Identify which cell holds the provided text, then report its [x, y] central coordinate. 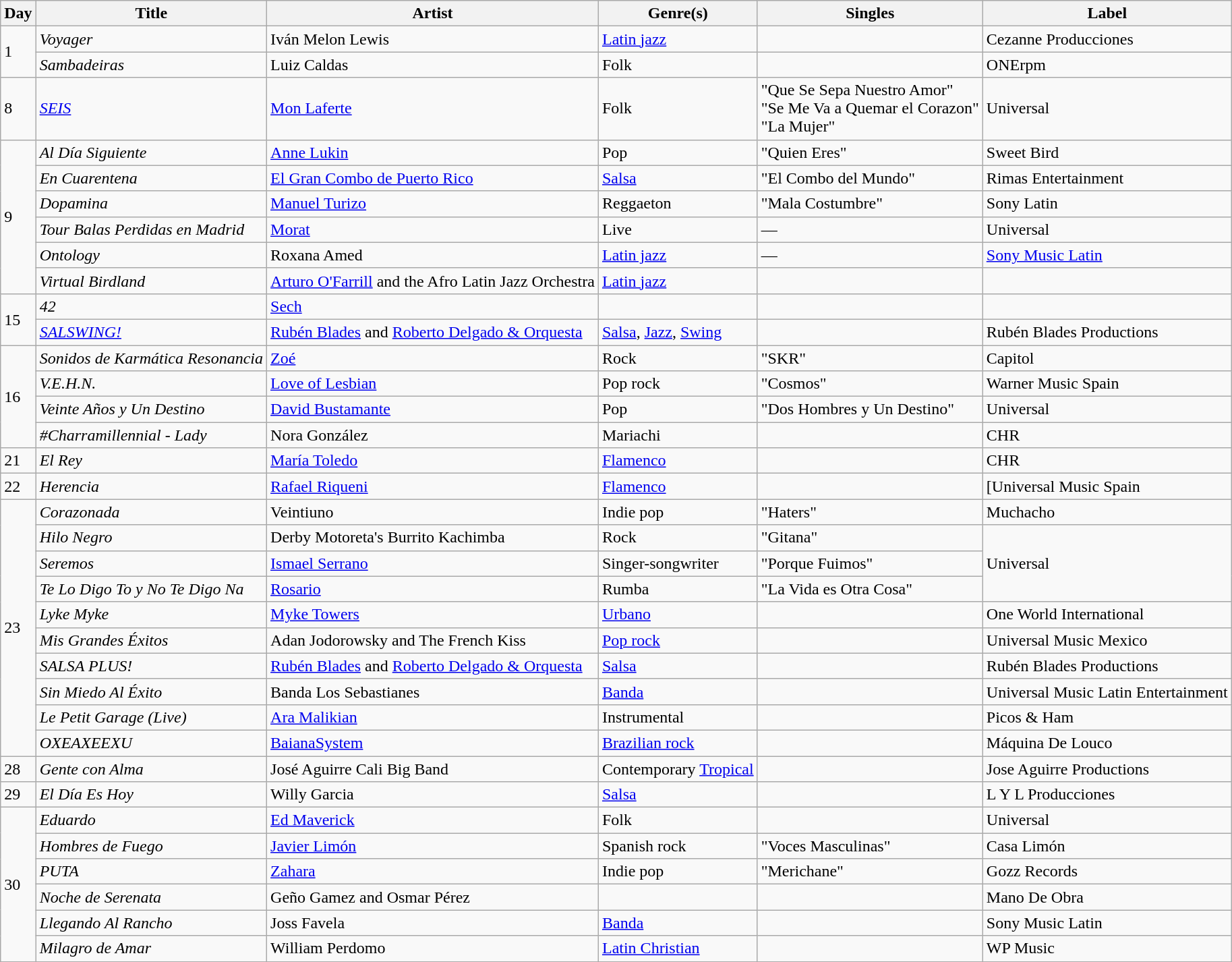
Ismael Serrano [433, 563]
Mon Laferte [433, 109]
Spanish rock [678, 846]
30 [18, 884]
"Haters" [870, 512]
Cezanne Producciones [1107, 39]
Joss Favela [433, 923]
Contemporary Tropical [678, 768]
Brazilian rock [678, 743]
El Gran Combo de Puerto Rico [433, 178]
Roxana Amed [433, 255]
Universal Music Mexico [1107, 640]
Capitol [1107, 358]
David Bustamante [433, 409]
Adan Jodorowsky and The French Kiss [433, 640]
Herencia [151, 486]
Morat [433, 229]
Gente con Alma [151, 768]
Manuel Turizo [433, 204]
Le Petit Garage (Live) [151, 717]
42 [151, 306]
Javier Limón [433, 846]
ONErpm [1107, 65]
Mariachi [678, 435]
29 [18, 795]
"Dos Hombres y Un Destino" [870, 409]
Zoé [433, 358]
Ed Maverick [433, 820]
"Porque Fuimos" [870, 563]
Tour Balas Perdidas en Madrid [151, 229]
Sony Latin [1107, 204]
8 [18, 109]
Reggaeton [678, 204]
María Toledo [433, 461]
28 [18, 768]
Sin Miedo Al Éxito [151, 691]
Banda Los Sebastianes [433, 691]
Zahara [433, 872]
Mis Grandes Éxitos [151, 640]
SEIS [151, 109]
Te Lo Digo To y No Te Digo Na [151, 589]
PUTA [151, 872]
Sweet Bird [1107, 152]
Live [678, 229]
Veinte Años y Un Destino [151, 409]
Eduardo [151, 820]
Rosario [433, 589]
Luiz Caldas [433, 65]
Singer-songwriter [678, 563]
Myke Towers [433, 615]
Willy Garcia [433, 795]
Ontology [151, 255]
Sech [433, 306]
22 [18, 486]
Label [1107, 13]
Arturo O'Farrill and the Afro Latin Jazz Orchestra [433, 281]
1 [18, 52]
SALSA PLUS! [151, 666]
"Mala Costumbre" [870, 204]
Rimas Entertainment [1107, 178]
"Gitana" [870, 538]
Casa Limón [1107, 846]
Warner Music Spain [1107, 384]
Derby Motoreta's Burrito Kachimba [433, 538]
"Quien Eres" [870, 152]
Sambadeiras [151, 65]
José Aguirre Cali Big Band [433, 768]
Day [18, 13]
Dopamina [151, 204]
Máquina De Louco [1107, 743]
"Voces Masculinas" [870, 846]
9 [18, 217]
One World International [1107, 615]
Seremos [151, 563]
Instrumental [678, 717]
William Perdomo [433, 949]
"La Vida es Otra Cosa" [870, 589]
El Rey [151, 461]
Iván Melon Lewis [433, 39]
Llegando Al Rancho [151, 923]
Ara Malikian [433, 717]
OXEAXEEXU [151, 743]
Mano De Obra [1107, 897]
Gozz Records [1107, 872]
Milagro de Amar [151, 949]
En Cuarentena [151, 178]
Voyager [151, 39]
Sonidos de Karmática Resonancia [151, 358]
Latin Christian [678, 949]
Noche de Serenata [151, 897]
Anne Lukin [433, 152]
Genre(s) [678, 13]
"Cosmos" [870, 384]
Virtual Birdland [151, 281]
Al Día Siguiente [151, 152]
Lyke Myke [151, 615]
BaianaSystem [433, 743]
Corazonada [151, 512]
#Charramillennial - Lady [151, 435]
Muchacho [1107, 512]
[Universal Music Spain [1107, 486]
Veintiuno [433, 512]
Salsa, Jazz, Swing [678, 332]
Love of Lesbian [433, 384]
Singles [870, 13]
Universal Music Latin Entertainment [1107, 691]
15 [18, 319]
V.E.H.N. [151, 384]
"El Combo del Mundo" [870, 178]
21 [18, 461]
El Día Es Hoy [151, 795]
Title [151, 13]
Hombres de Fuego [151, 846]
WP Music [1107, 949]
L Y L Producciones [1107, 795]
Geño Gamez and Osmar Pérez [433, 897]
Jose Aguirre Productions [1107, 768]
16 [18, 397]
Nora González [433, 435]
Urbano [678, 615]
Rumba [678, 589]
"SKR" [870, 358]
"Que Se Sepa Nuestro Amor""Se Me Va a Quemar el Corazon""La Mujer" [870, 109]
"Merichane" [870, 872]
SALSWING! [151, 332]
23 [18, 627]
Hilo Negro [151, 538]
Artist [433, 13]
Picos & Ham [1107, 717]
Rafael Riqueni [433, 486]
